Detect which cell encompasses the target text, then output its (x, y) center coordinate. 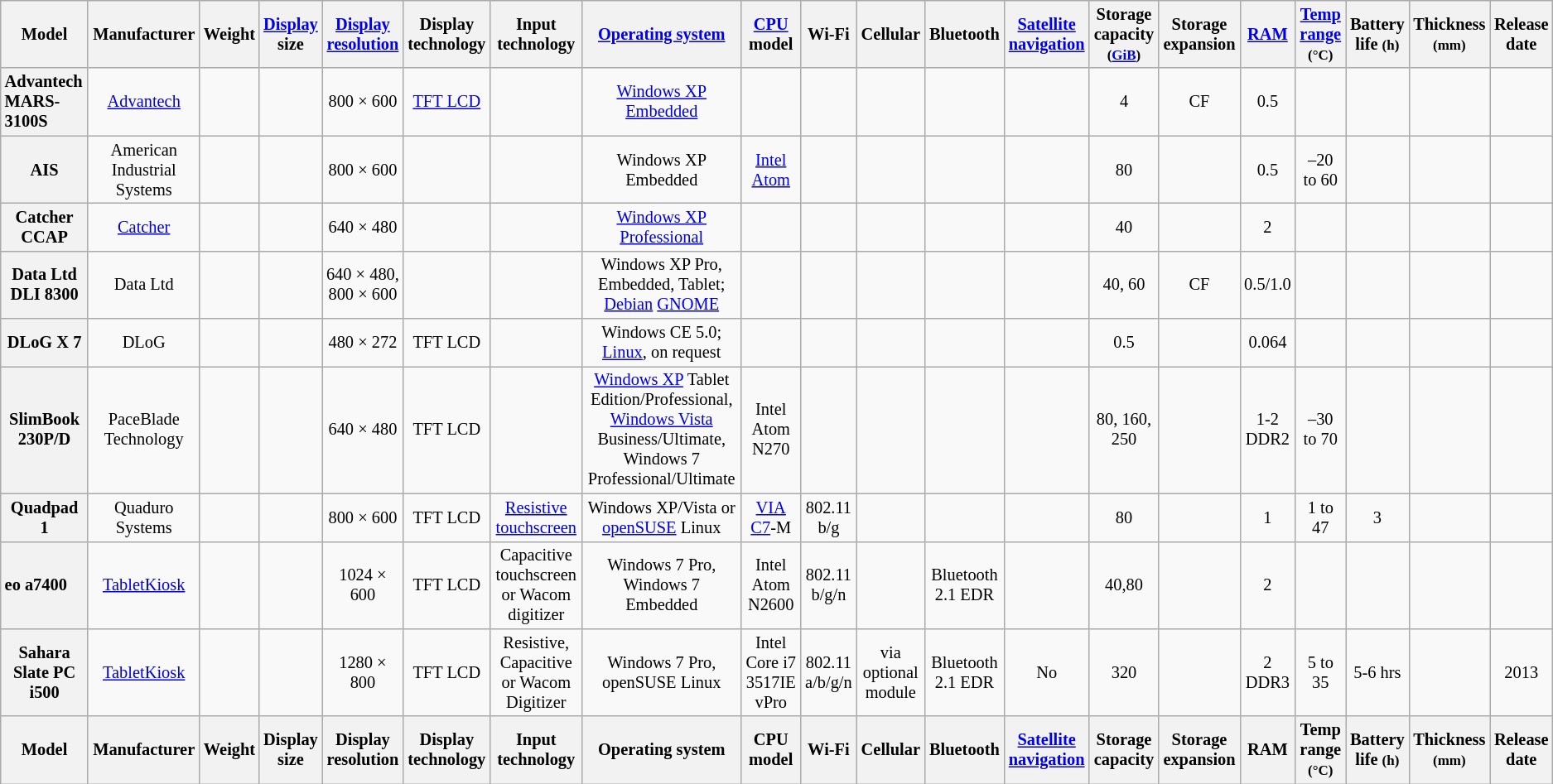
Data Ltd DLI 8300 (45, 285)
American Industrial Systems (144, 170)
4 (1124, 102)
Quadpad 1 (45, 517)
Windows CE 5.0;Linux, on request (662, 343)
Catcher (144, 227)
40, 60 (1124, 285)
Windows XP Professional (662, 227)
1280 × 800 (363, 672)
802.11 a/b/g/n (828, 672)
Advantech (144, 102)
1-2 DDR2 (1267, 430)
Advantech MARS-3100S (45, 102)
SlimBook 230P/D (45, 430)
DLoG X 7 (45, 343)
802.11 b/g/n (828, 585)
Resistive, Capacitive or Wacom Digitizer (537, 672)
320 (1124, 672)
Resistive touchscreen (537, 517)
2013 (1522, 672)
3 (1377, 517)
Windows 7 Pro, Windows 7 Embedded (662, 585)
Quaduro Systems (144, 517)
Capacitive touchscreen or Wacom digitizer (537, 585)
DLoG (144, 343)
Intel Atom N2600 (771, 585)
40 (1124, 227)
80, 160, 250 (1124, 430)
Sahara Slate PC i500 (45, 672)
Intel Atom N270 (771, 430)
Windows 7 Pro, openSUSE Linux (662, 672)
via optional module (890, 672)
40,80 (1124, 585)
1024 × 600 (363, 585)
1 to 47 (1320, 517)
Catcher CCAP (45, 227)
Intel Atom (771, 170)
No (1047, 672)
640 × 480, 800 × 600 (363, 285)
–20 to 60 (1320, 170)
Windows XP/Vista or openSUSE Linux (662, 517)
0.064 (1267, 343)
Storage capacity (1124, 750)
eo a7400 (45, 585)
VIA C7-M (771, 517)
5 to 35 (1320, 672)
802.11 b/g (828, 517)
1 (1267, 517)
–30 to 70 (1320, 430)
Data Ltd (144, 285)
AIS (45, 170)
0.5/1.0 (1267, 285)
5-6 hrs (1377, 672)
Windows XP Tablet Edition/Professional,Windows Vista Business/Ultimate,Windows 7 Professional/Ultimate (662, 430)
480 × 272 (363, 343)
PaceBlade Technology (144, 430)
Windows XP Pro, Embedded, Tablet; Debian GNOME (662, 285)
Storage capacity (GiB) (1124, 34)
2 DDR3 (1267, 672)
Intel Core i7 3517IE vPro (771, 672)
